Detect which cell encompasses the target text, then output its [X, Y] center coordinate. 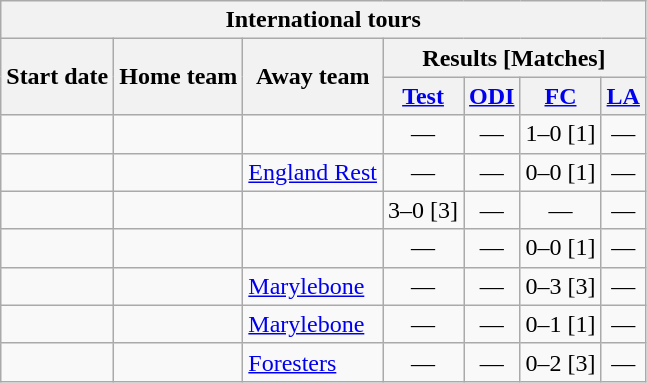
0–3 [3] [560, 286]
Test [424, 96]
3–0 [3] [424, 210]
International tours [324, 20]
England Rest [313, 172]
Away team [313, 77]
1–0 [1] [560, 134]
Start date [58, 77]
LA [623, 96]
0–2 [3] [560, 362]
0–1 [1] [560, 324]
FC [560, 96]
ODI [492, 96]
Home team [178, 77]
Results [Matches] [514, 58]
Foresters [313, 362]
